Provide the [X, Y] coordinate of the cell's center where the given text is located.  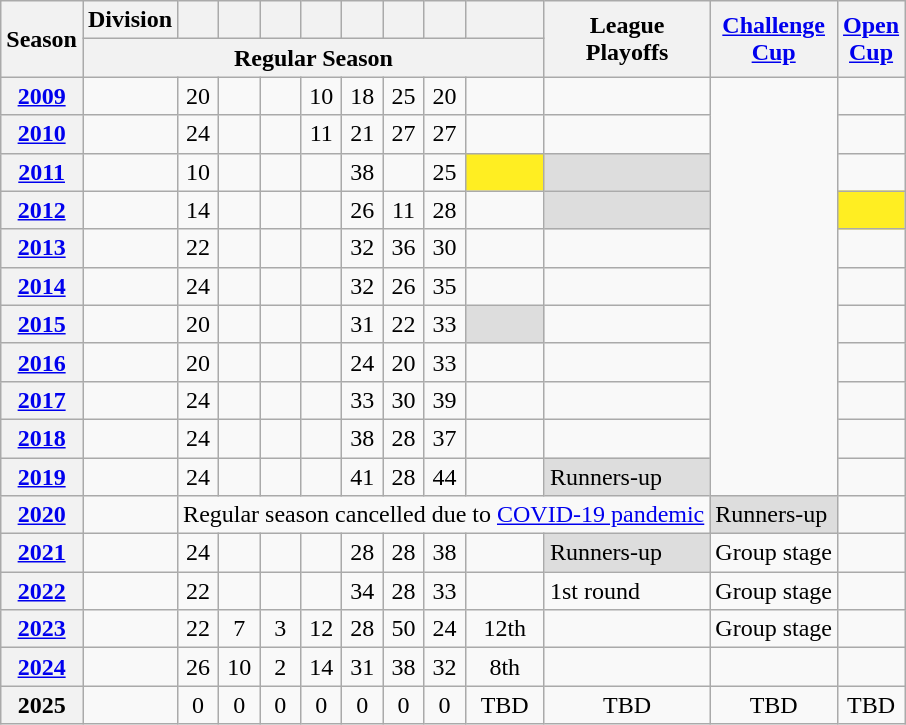
2014 [42, 286]
Regular season cancelled due to COVID-19 pandemic [444, 515]
41 [362, 477]
ChallengeCup [774, 39]
2010 [42, 134]
Division [130, 20]
Season [42, 39]
35 [444, 286]
12 [322, 629]
1st round [626, 591]
2012 [42, 210]
2022 [42, 591]
2025 [42, 705]
2015 [42, 324]
34 [362, 591]
39 [444, 400]
2021 [42, 553]
3 [280, 629]
2013 [42, 248]
36 [404, 248]
2024 [42, 667]
7 [240, 629]
18 [362, 96]
2019 [42, 477]
2023 [42, 629]
2016 [42, 362]
2017 [42, 400]
12th [504, 629]
2009 [42, 96]
Regular Season [313, 58]
2020 [42, 515]
2 [280, 667]
OpenCup [872, 39]
44 [444, 477]
8th [504, 667]
2018 [42, 438]
37 [444, 438]
50 [404, 629]
2011 [42, 172]
LeaguePlayoffs [626, 39]
21 [362, 134]
